Locate the cell with the specified text and output its [x, y] center coordinate. 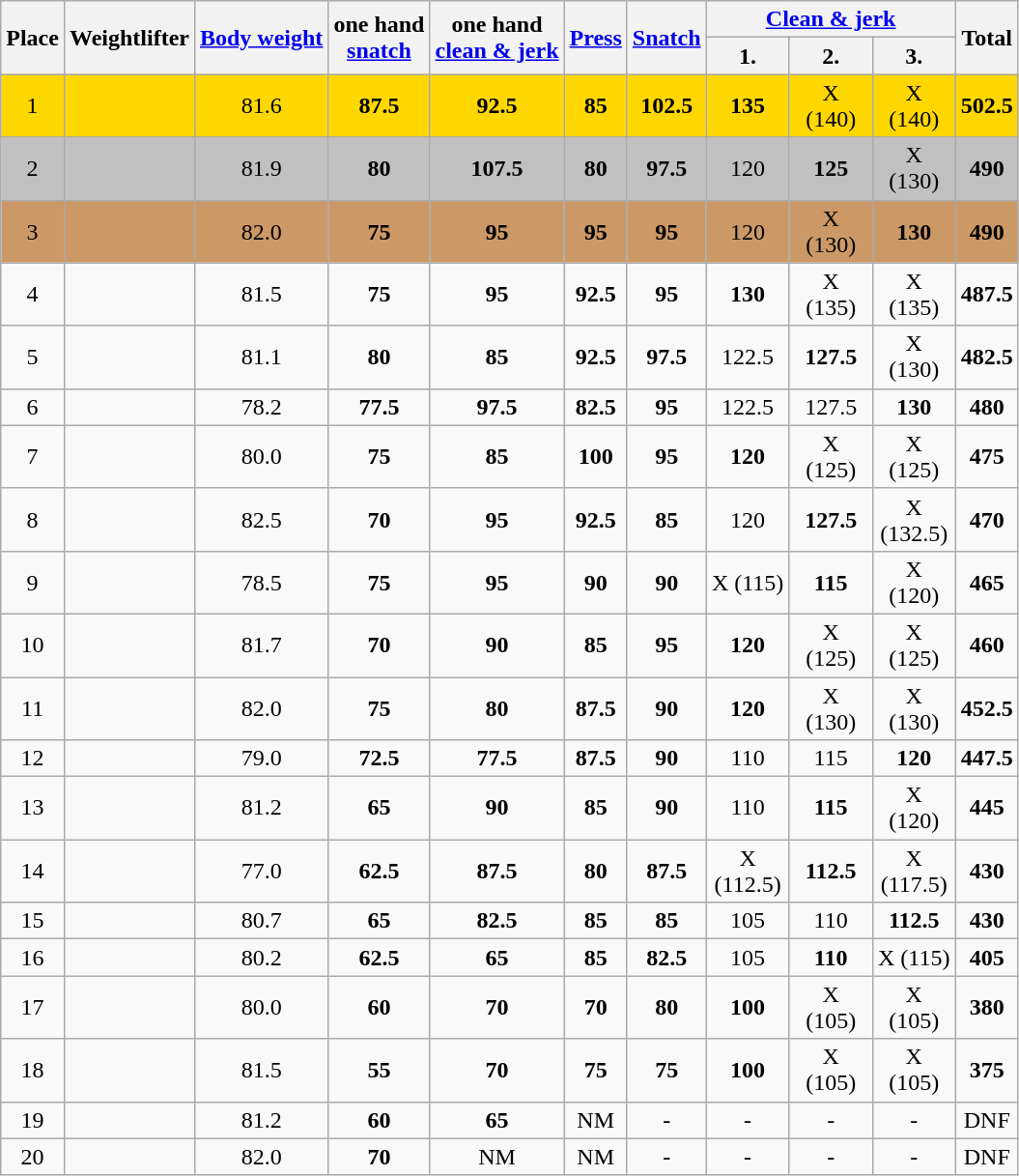
19 [33, 1120]
4 [33, 294]
375 [987, 1071]
7 [33, 456]
1. [748, 56]
17 [33, 1007]
15 [33, 921]
452.5 [987, 707]
2 [33, 168]
125 [831, 168]
405 [987, 958]
480 [987, 407]
Snatch [666, 38]
78.5 [261, 582]
81.1 [261, 358]
18 [33, 1071]
Total [987, 38]
102.5 [666, 106]
X (117.5) [914, 872]
5 [33, 358]
9 [33, 582]
77.0 [261, 872]
80.2 [261, 958]
16 [33, 958]
81.7 [261, 645]
81.9 [261, 168]
Clean & jerk [831, 19]
one handsnatch [379, 38]
79.0 [261, 759]
Place [33, 38]
475 [987, 456]
Weightlifter [129, 38]
3. [914, 56]
X (112.5) [748, 872]
465 [987, 582]
Body weight [261, 38]
6 [33, 407]
445 [987, 808]
470 [987, 520]
one handclean & jerk [496, 38]
482.5 [987, 358]
14 [33, 872]
8 [33, 520]
11 [33, 707]
X (132.5) [914, 520]
12 [33, 759]
3 [33, 232]
107.5 [496, 168]
487.5 [987, 294]
135 [748, 106]
Press [595, 38]
81.6 [261, 106]
80.7 [261, 921]
460 [987, 645]
10 [33, 645]
380 [987, 1007]
13 [33, 808]
20 [33, 1157]
78.2 [261, 407]
55 [379, 1071]
502.5 [987, 106]
72.5 [379, 759]
1 [33, 106]
447.5 [987, 759]
2. [831, 56]
